Find where the given text appears and provide that cell's center as [X, Y] coordinate. 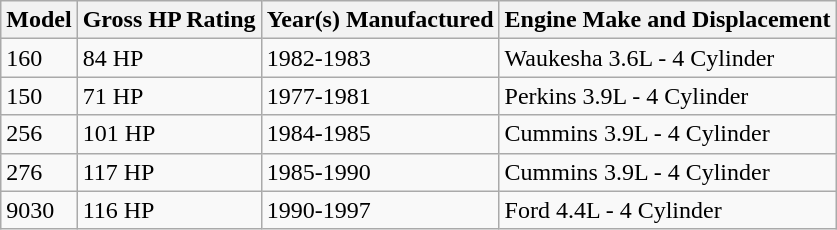
150 [39, 96]
116 HP [169, 210]
Engine Make and Displacement [668, 20]
Ford 4.4L - 4 Cylinder [668, 210]
9030 [39, 210]
1977-1981 [380, 96]
Model [39, 20]
117 HP [169, 172]
Gross HP Rating [169, 20]
Year(s) Manufactured [380, 20]
1982-1983 [380, 58]
1985-1990 [380, 172]
101 HP [169, 134]
256 [39, 134]
1984-1985 [380, 134]
71 HP [169, 96]
Waukesha 3.6L - 4 Cylinder [668, 58]
1990-1997 [380, 210]
84 HP [169, 58]
160 [39, 58]
276 [39, 172]
Perkins 3.9L - 4 Cylinder [668, 96]
